Output the (X, Y) coordinate of the center of the cell containing the given text.  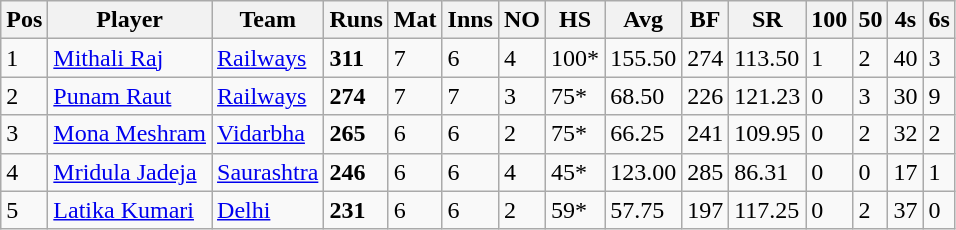
40 (906, 58)
Mona Meshram (130, 134)
Mat (415, 20)
246 (356, 172)
Runs (356, 20)
Punam Raut (130, 96)
109.95 (768, 134)
NO (522, 20)
4s (906, 20)
9 (939, 96)
5 (24, 210)
226 (706, 96)
Mridula Jadeja (130, 172)
57.75 (644, 210)
66.25 (644, 134)
30 (906, 96)
Mithali Raj (130, 58)
32 (906, 134)
113.50 (768, 58)
311 (356, 58)
Player (130, 20)
50 (870, 20)
Vidarbha (268, 134)
37 (906, 210)
265 (356, 134)
68.50 (644, 96)
117.25 (768, 210)
59* (576, 210)
HS (576, 20)
155.50 (644, 58)
BF (706, 20)
Saurashtra (268, 172)
Team (268, 20)
17 (906, 172)
6s (939, 20)
Avg (644, 20)
241 (706, 134)
197 (706, 210)
Inns (470, 20)
SR (768, 20)
Delhi (268, 210)
285 (706, 172)
121.23 (768, 96)
Latika Kumari (130, 210)
45* (576, 172)
Pos (24, 20)
100 (830, 20)
86.31 (768, 172)
100* (576, 58)
123.00 (644, 172)
231 (356, 210)
